Output the (x, y) coordinate of the center of the cell containing the given text.  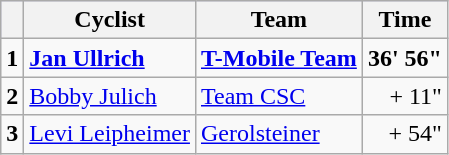
36' 56" (404, 58)
3 (12, 134)
Levi Leipheimer (110, 134)
2 (12, 96)
+ 11" (404, 96)
+ 54" (404, 134)
T-Mobile Team (278, 58)
Time (404, 20)
Bobby Julich (110, 96)
1 (12, 58)
Jan Ullrich (110, 58)
Team CSC (278, 96)
Cyclist (110, 20)
Gerolsteiner (278, 134)
Team (278, 20)
